Return (X, Y) of the center of cell containing provided text 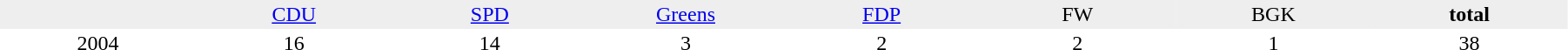
total (1469, 14)
FW (1077, 14)
FDP (882, 14)
CDU (294, 14)
Greens (686, 14)
BGK (1274, 14)
SPD (489, 14)
